Provide the [X, Y] coordinate of the cell's center where the given text is located.  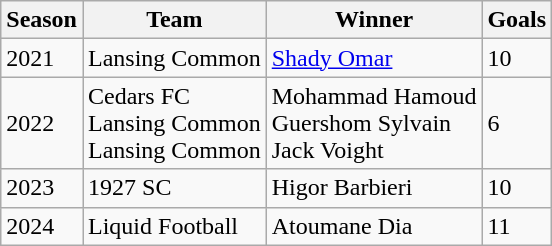
2021 [42, 58]
2022 [42, 123]
Season [42, 20]
Cedars FCLansing CommonLansing Common [174, 123]
Shady Omar [374, 58]
1927 SC [174, 188]
Higor Barbieri [374, 188]
11 [517, 226]
Lansing Common [174, 58]
Goals [517, 20]
Team [174, 20]
6 [517, 123]
Liquid Football [174, 226]
2024 [42, 226]
2023 [42, 188]
Atoumane Dia [374, 226]
Mohammad HamoudGuershom SylvainJack Voight [374, 123]
Winner [374, 20]
